Return [X, Y] of the center of cell containing provided text 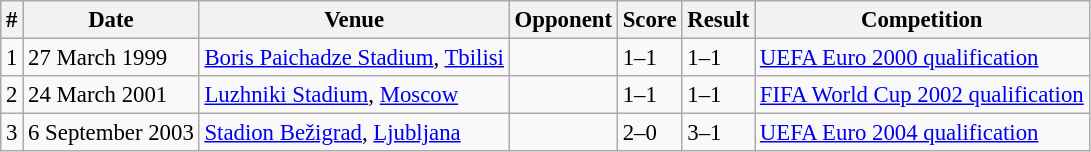
Venue [354, 20]
FIFA World Cup 2002 qualification [922, 95]
3–1 [718, 133]
6 September 2003 [111, 133]
UEFA Euro 2004 qualification [922, 133]
UEFA Euro 2000 qualification [922, 58]
2–0 [650, 133]
3 [12, 133]
2 [12, 95]
1 [12, 58]
Opponent [563, 20]
27 March 1999 [111, 58]
Score [650, 20]
Boris Paichadze Stadium, Tbilisi [354, 58]
Stadion Bežigrad, Ljubljana [354, 133]
Competition [922, 20]
24 March 2001 [111, 95]
Result [718, 20]
Luzhniki Stadium, Moscow [354, 95]
# [12, 20]
Date [111, 20]
